Identify which cell holds the provided text, then report its (x, y) central coordinate. 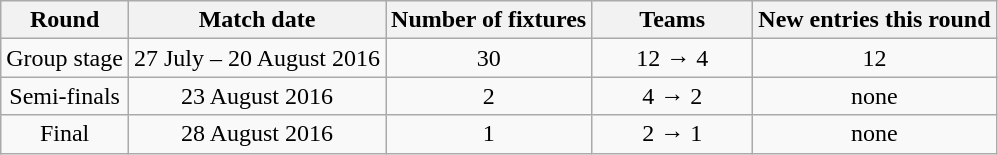
2 → 1 (672, 134)
28 August 2016 (256, 134)
Round (65, 20)
Group stage (65, 58)
Teams (672, 20)
Semi-finals (65, 96)
2 (489, 96)
27 July – 20 August 2016 (256, 58)
12 → 4 (672, 58)
Final (65, 134)
12 (874, 58)
Match date (256, 20)
1 (489, 134)
Number of fixtures (489, 20)
New entries this round (874, 20)
23 August 2016 (256, 96)
30 (489, 58)
4 → 2 (672, 96)
